Determine the (X, Y) coordinate at the center of the cell enclosing the given text.  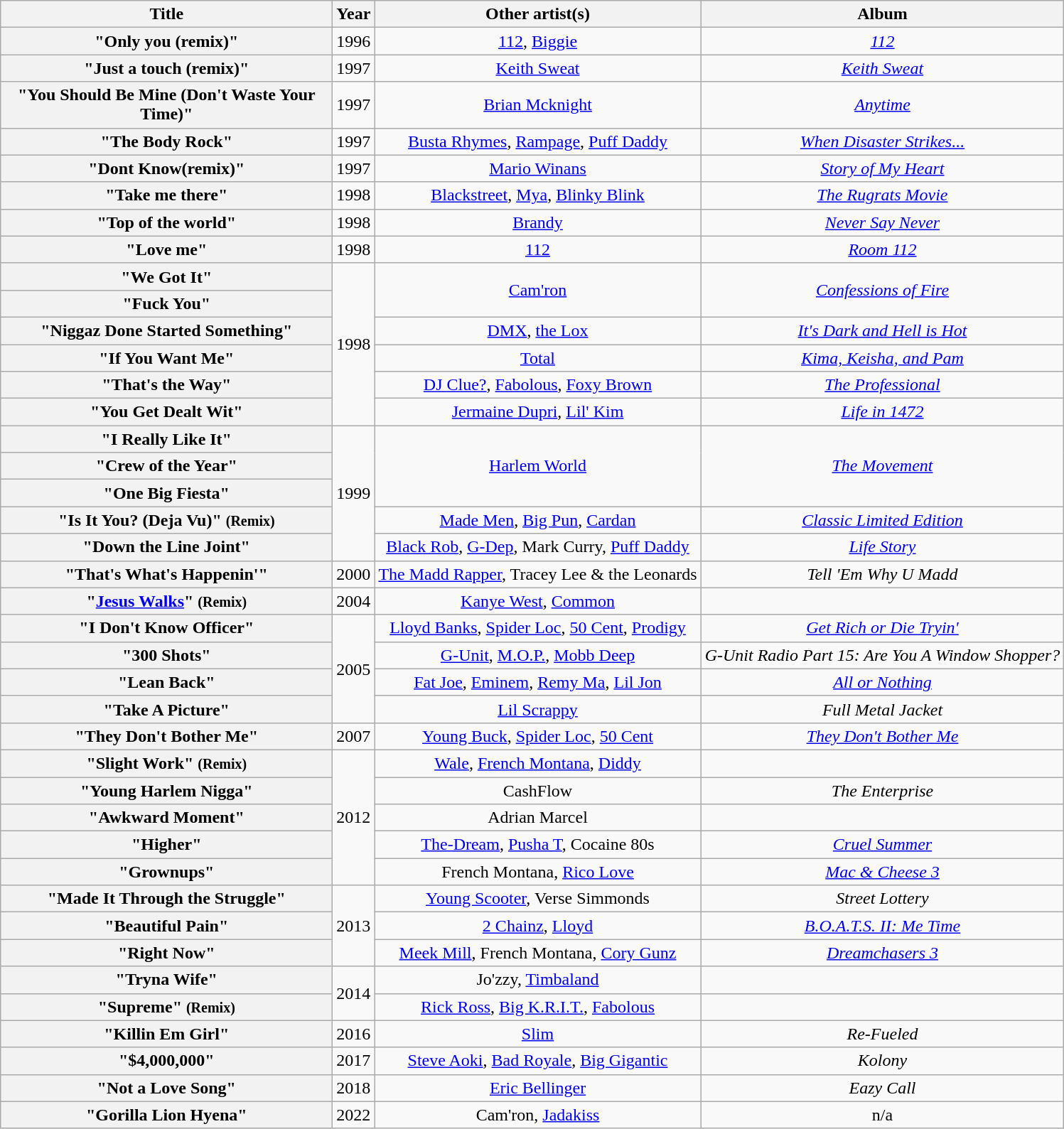
"Crew of the Year" (166, 466)
Room 112 (883, 249)
"300 Shots" (166, 655)
"Not a Love Song" (166, 1088)
"That's the Way" (166, 385)
Life in 1472 (883, 412)
Busta Rhymes, Rampage, Puff Daddy (537, 141)
2016 (354, 1034)
2018 (354, 1088)
"Beautiful Pain" (166, 926)
112, Biggie (537, 41)
Total (537, 357)
Street Lottery (883, 899)
"Young Harlem Nigga" (166, 791)
Harlem World (537, 466)
B.O.A.T.S. II: Me Time (883, 926)
Cruel Summer (883, 845)
"Take A Picture" (166, 709)
2 Chainz, Lloyd (537, 926)
"Awkward Moment" (166, 818)
"Made It Through the Struggle" (166, 899)
"Tryna Wife" (166, 980)
The Professional (883, 385)
"Fuck You" (166, 303)
"Down the Line Joint" (166, 547)
"Slight Work" (Remix) (166, 763)
DMX, the Lox (537, 330)
CashFlow (537, 791)
2014 (354, 993)
Kolony (883, 1061)
"You Get Dealt Wit" (166, 412)
The Enterprise (883, 791)
2017 (354, 1061)
French Montana, Rico Love (537, 872)
Full Metal Jacket (883, 709)
G-Unit Radio Part 15: Are You A Window Shopper? (883, 655)
Never Say Never (883, 222)
"Top of the world" (166, 222)
"Higher" (166, 845)
Rick Ross, Big K.R.I.T., Fabolous (537, 1007)
Title (166, 14)
Fat Joe, Eminem, Remy Ma, Lil Jon (537, 682)
The Rugrats Movie (883, 195)
Steve Aoki, Bad Royale, Big Gigantic (537, 1061)
Kanye West, Common (537, 601)
"They Don't Bother Me" (166, 736)
"$4,000,000" (166, 1061)
Album (883, 14)
When Disaster Strikes... (883, 141)
It's Dark and Hell is Hot (883, 330)
"If You Want Me" (166, 357)
Mac & Cheese 3 (883, 872)
Cam'ron, Jadakiss (537, 1115)
The-Dream, Pusha T, Cocaine 80s (537, 845)
Eazy Call (883, 1088)
Young Buck, Spider Loc, 50 Cent (537, 736)
Eric Bellinger (537, 1088)
"Take me there" (166, 195)
"Love me" (166, 249)
Black Rob, G-Dep, Mark Curry, Puff Daddy (537, 547)
2005 (354, 669)
"Dont Know(remix)" (166, 168)
2000 (354, 574)
Lil Scrappy (537, 709)
"The Body Rock" (166, 141)
"We Got It" (166, 276)
Brandy (537, 222)
Other artist(s) (537, 14)
"Grownups" (166, 872)
Life Story (883, 547)
2012 (354, 817)
"Gorilla Lion Hyena" (166, 1115)
Wale, French Montana, Diddy (537, 763)
Made Men, Big Pun, Cardan (537, 520)
G-Unit, M.O.P., Mobb Deep (537, 655)
"Jesus Walks" (Remix) (166, 601)
Get Rich or Die Tryin' (883, 628)
"Supreme" (Remix) (166, 1007)
"One Big Fiesta" (166, 493)
Jo'zzy, Timbaland (537, 980)
Cam'ron (537, 290)
"Lean Back" (166, 682)
1999 (354, 493)
Anytime (883, 105)
Slim (537, 1034)
Young Scooter, Verse Simmonds (537, 899)
2022 (354, 1115)
"Right Now" (166, 953)
They Don't Bother Me (883, 736)
Confessions of Fire (883, 290)
Jermaine Dupri, Lil' Kim (537, 412)
"You Should Be Mine (Don't Waste Your Time)" (166, 105)
Classic Limited Edition (883, 520)
n/a (883, 1115)
2013 (354, 926)
Adrian Marcel (537, 818)
"I Don't Know Officer" (166, 628)
"I Really Like It" (166, 439)
"That's What's Happenin'" (166, 574)
Meek Mill, French Montana, Cory Gunz (537, 953)
The Movement (883, 466)
Blackstreet, Mya, Blinky Blink (537, 195)
"Niggaz Done Started Something" (166, 330)
Year (354, 14)
2004 (354, 601)
"Only you (remix)" (166, 41)
Story of My Heart (883, 168)
"Is It You? (Deja Vu)" (Remix) (166, 520)
"Just a touch (remix)" (166, 68)
1996 (354, 41)
2007 (354, 736)
The Madd Rapper, Tracey Lee & the Leonards (537, 574)
Tell 'Em Why U Madd (883, 574)
Mario Winans (537, 168)
Lloyd Banks, Spider Loc, 50 Cent, Prodigy (537, 628)
Kima, Keisha, and Pam (883, 357)
Re-Fueled (883, 1034)
DJ Clue?, Fabolous, Foxy Brown (537, 385)
"Killin Em Girl" (166, 1034)
Dreamchasers 3 (883, 953)
All or Nothing (883, 682)
Brian Mcknight (537, 105)
